Provide the [X, Y] coordinate of the cell's center where the given text is located.  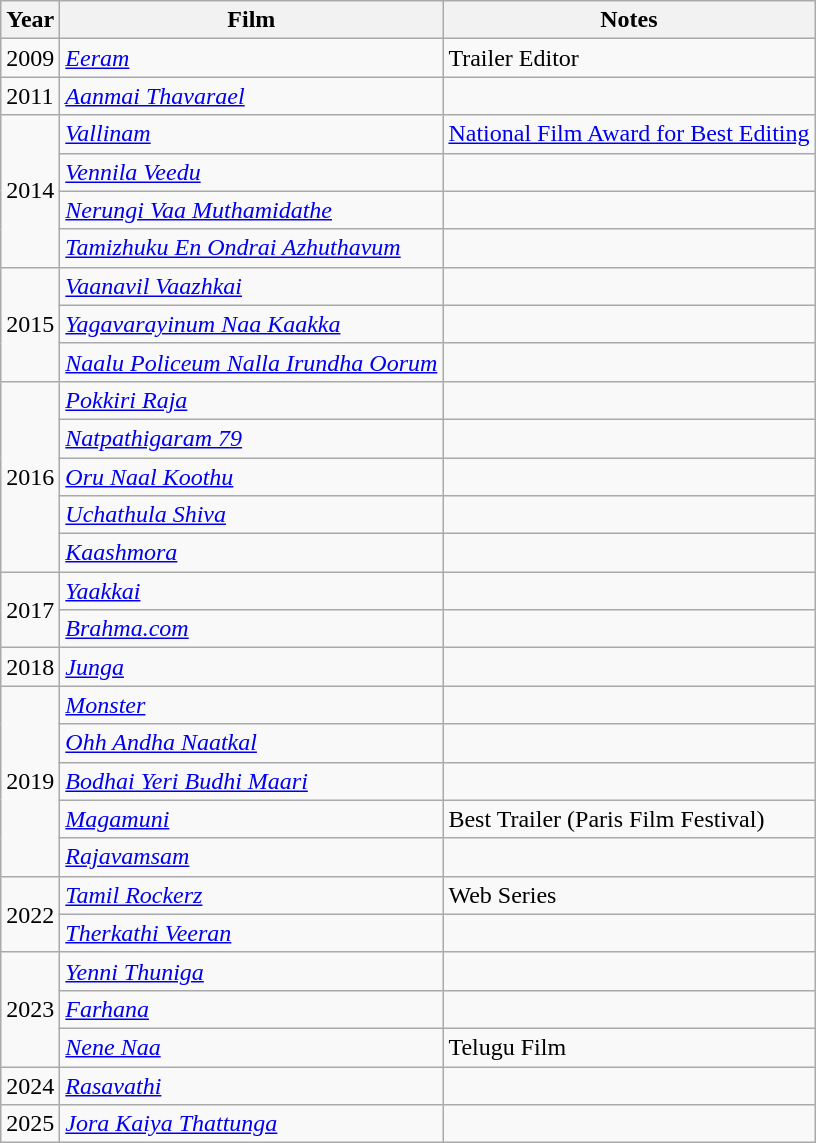
Notes [629, 20]
Junga [252, 667]
2015 [30, 324]
Oru Naal Koothu [252, 477]
2011 [30, 96]
Nerungi Vaa Muthamidathe [252, 210]
Web Series [629, 895]
Telugu Film [629, 1047]
Jora Kaiya Thattunga [252, 1124]
2022 [30, 914]
Bodhai Yeri Budhi Maari [252, 781]
Trailer Editor [629, 58]
Yenni Thuniga [252, 971]
Tamil Rockerz [252, 895]
Natpathigaram 79 [252, 438]
Best Trailer (Paris Film Festival) [629, 819]
2018 [30, 667]
2023 [30, 1009]
Year [30, 20]
2016 [30, 476]
Film [252, 20]
Magamuni [252, 819]
Tamizhuku En Ondrai Azhuthavum [252, 248]
Nene Naa [252, 1047]
Vaanavil Vaazhkai [252, 286]
Brahma.com [252, 629]
Ohh Andha Naatkal [252, 743]
Eeram [252, 58]
2025 [30, 1124]
2014 [30, 191]
Therkathi Veeran [252, 933]
Monster [252, 705]
2024 [30, 1085]
Naalu Policeum Nalla Irundha Oorum [252, 362]
Uchathula Shiva [252, 515]
Rasavathi [252, 1085]
Rajavamsam [252, 857]
Kaashmora [252, 553]
2017 [30, 610]
Pokkiri Raja [252, 400]
2019 [30, 781]
2009 [30, 58]
Vallinam [252, 134]
Yagavarayinum Naa Kaakka [252, 324]
Yaakkai [252, 591]
National Film Award for Best Editing [629, 134]
Aanmai Thavarael [252, 96]
Vennila Veedu [252, 172]
Farhana [252, 1009]
